For the text-containing cell, return its midpoint in (X, Y) coordinate format. 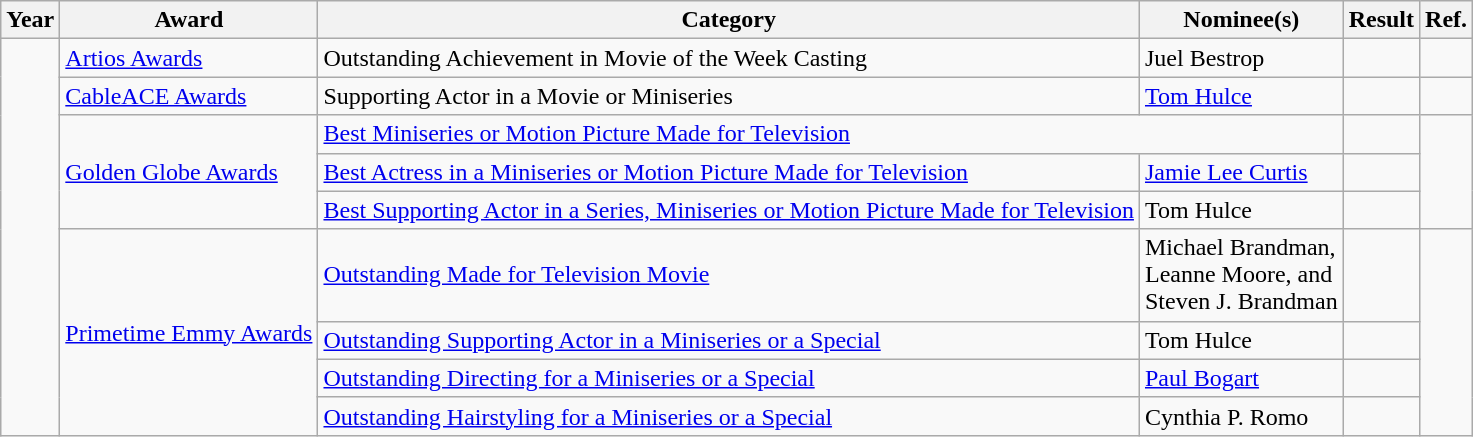
Paul Bogart (1241, 378)
Best Miniseries or Motion Picture Made for Television (830, 134)
Result (1381, 20)
Category (729, 20)
Supporting Actor in a Movie or Miniseries (729, 96)
Outstanding Directing for a Miniseries or a Special (729, 378)
Golden Globe Awards (189, 172)
Year (30, 20)
Jamie Lee Curtis (1241, 172)
Outstanding Made for Television Movie (729, 275)
Best Supporting Actor in a Series, Miniseries or Motion Picture Made for Television (729, 210)
Outstanding Supporting Actor in a Miniseries or a Special (729, 340)
Outstanding Hairstyling for a Miniseries or a Special (729, 416)
Cynthia P. Romo (1241, 416)
Outstanding Achievement in Movie of the Week Casting (729, 58)
Michael Brandman, Leanne Moore, and Steven J. Brandman (1241, 275)
Juel Bestrop (1241, 58)
Ref. (1446, 20)
Artios Awards (189, 58)
CableACE Awards (189, 96)
Best Actress in a Miniseries or Motion Picture Made for Television (729, 172)
Award (189, 20)
Nominee(s) (1241, 20)
Primetime Emmy Awards (189, 332)
